Pinpoint the cell where the given text exists, returning its [X, Y] midpoint coordinate. 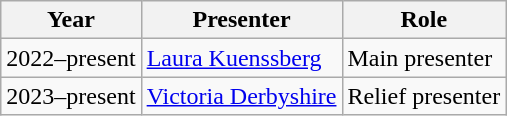
Laura Kuenssberg [242, 58]
Role [424, 20]
Victoria Derbyshire [242, 96]
2023–present [71, 96]
2022–present [71, 58]
Main presenter [424, 58]
Presenter [242, 20]
Relief presenter [424, 96]
Year [71, 20]
